Determine the [X, Y] coordinate at the center of the cell enclosing the given text.  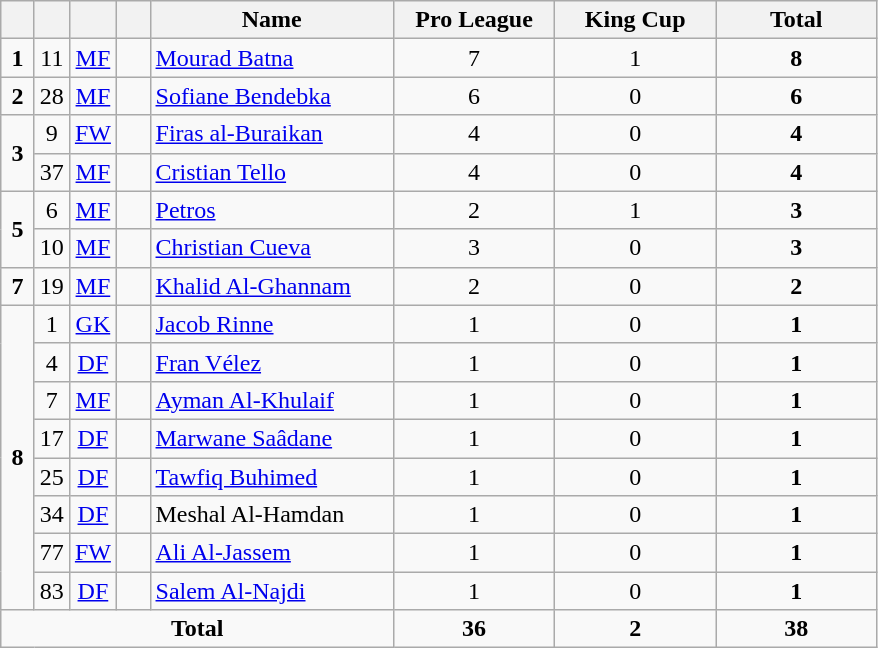
Ayman Al-Khulaif [272, 400]
25 [52, 477]
King Cup [636, 20]
5 [18, 229]
Mourad Batna [272, 58]
77 [52, 553]
17 [52, 438]
Tawfiq Buhimed [272, 477]
34 [52, 515]
Salem Al-Najdi [272, 591]
Firas al-Buraikan [272, 134]
Marwane Saâdane [272, 438]
Fran Vélez [272, 362]
Name [272, 20]
Khalid Al-Ghannam [272, 286]
Pro League [474, 20]
9 [52, 134]
37 [52, 172]
10 [52, 248]
Cristian Tello [272, 172]
GK [92, 324]
36 [474, 629]
Sofiane Bendebka [272, 96]
83 [52, 591]
Meshal Al-Hamdan [272, 515]
Christian Cueva [272, 248]
Petros [272, 210]
Ali Al-Jassem [272, 553]
19 [52, 286]
28 [52, 96]
38 [796, 629]
11 [52, 58]
Jacob Rinne [272, 324]
